Return the (x, y) coordinate for the center point of the cell that contains the specified text.  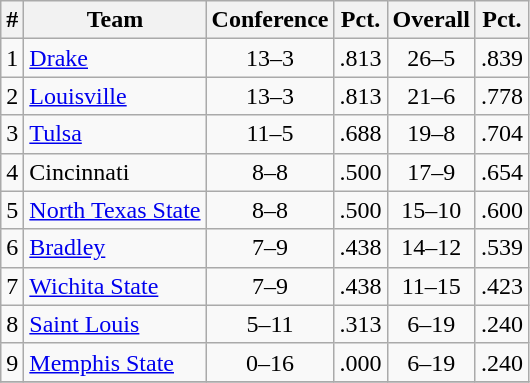
Memphis State (115, 362)
5–11 (270, 324)
.778 (502, 96)
26–5 (431, 58)
3 (12, 134)
11–5 (270, 134)
21–6 (431, 96)
Team (115, 20)
4 (12, 172)
Cincinnati (115, 172)
Louisville (115, 96)
9 (12, 362)
# (12, 20)
7 (12, 286)
Bradley (115, 248)
6 (12, 248)
14–12 (431, 248)
Saint Louis (115, 324)
11–15 (431, 286)
1 (12, 58)
.423 (502, 286)
Overall (431, 20)
Drake (115, 58)
.000 (360, 362)
.688 (360, 134)
17–9 (431, 172)
.600 (502, 210)
0–16 (270, 362)
Conference (270, 20)
.839 (502, 58)
.654 (502, 172)
North Texas State (115, 210)
2 (12, 96)
5 (12, 210)
8 (12, 324)
Wichita State (115, 286)
.539 (502, 248)
.313 (360, 324)
Tulsa (115, 134)
15–10 (431, 210)
.704 (502, 134)
19–8 (431, 134)
